Scan for the cell matching the given text and deliver its (X, Y) coordinate at center. 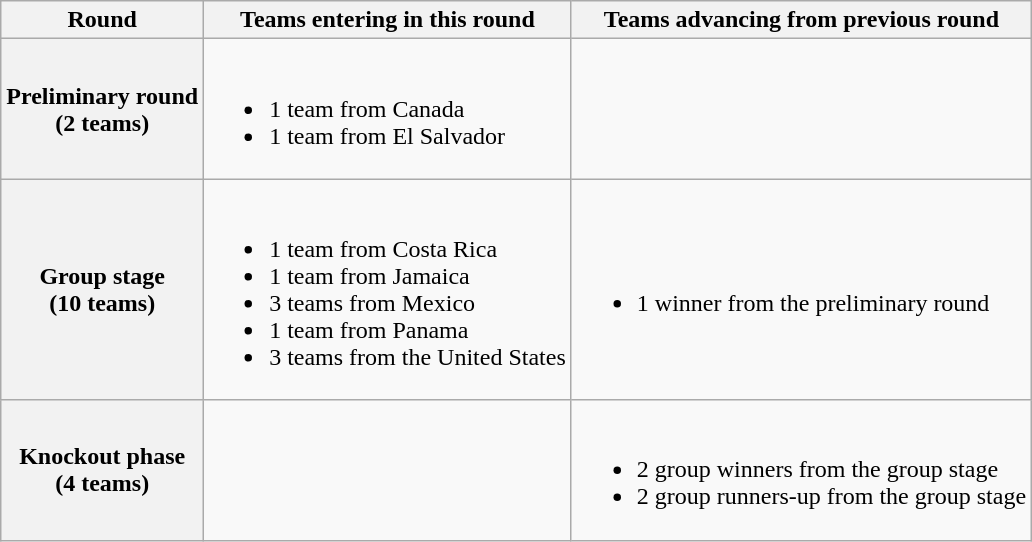
Teams entering in this round (388, 20)
Preliminary round(2 teams) (102, 109)
Group stage(10 teams) (102, 290)
1 winner from the preliminary round (801, 290)
1 team from Costa Rica1 team from Jamaica3 teams from Mexico1 team from Panama3 teams from the United States (388, 290)
Round (102, 20)
2 group winners from the group stage2 group runners-up from the group stage (801, 470)
Teams advancing from previous round (801, 20)
1 team from Canada1 team from El Salvador (388, 109)
Knockout phase(4 teams) (102, 470)
